Extract the (x, y) coordinate from the center of the cell holding the provided text.  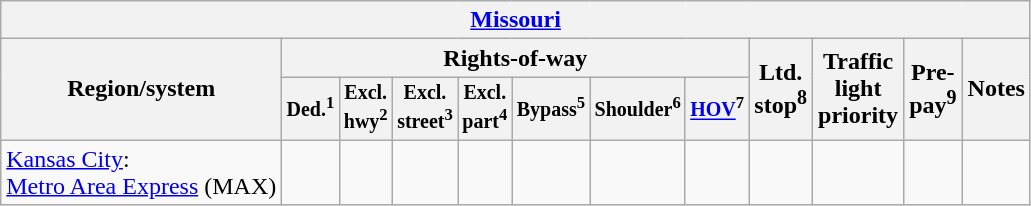
Kansas City:Metro Area Express (MAX) (142, 172)
Pre-pay9 (933, 90)
Ltd.stop8 (781, 90)
Excl.street3 (424, 108)
Trafficlightpriority (858, 90)
Excl.hwy2 (366, 108)
HOV7 (716, 108)
Rights-of-way (516, 58)
Excl.part4 (485, 108)
Ded.1 (310, 108)
Missouri (516, 20)
Bypass5 (551, 108)
Notes (996, 90)
Shoulder6 (638, 108)
Region/system (142, 90)
